From the cell containing the given text, extract its center point as [x, y] coordinate. 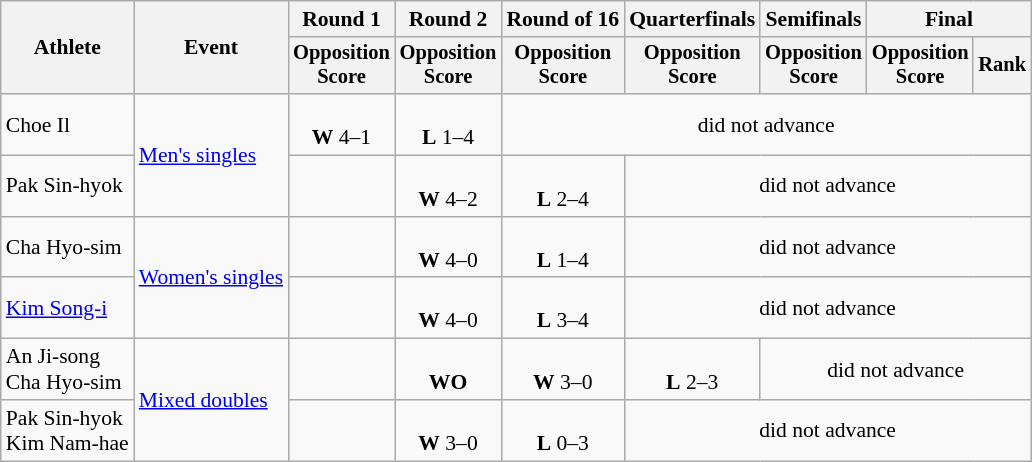
L 3–4 [562, 308]
L 2–4 [562, 186]
Women's singles [211, 278]
Men's singles [211, 155]
L 0–3 [562, 430]
Round 1 [342, 19]
Mixed doubles [211, 400]
Quarterfinals [692, 19]
Pak Sin-hyokKim Nam-hae [68, 430]
Round 2 [448, 19]
Cha Hyo-sim [68, 248]
Athlete [68, 48]
L 2–3 [692, 370]
Semifinals [814, 19]
Round of 16 [562, 19]
Event [211, 48]
WO [448, 370]
An Ji-songCha Hyo-sim [68, 370]
Pak Sin-hyok [68, 186]
W 4–1 [342, 124]
Choe Il [68, 124]
Kim Song-i [68, 308]
Rank [1002, 66]
Final [949, 19]
W 4–2 [448, 186]
